Search for the cell housing the specified text and yield its [X, Y] center coordinate. 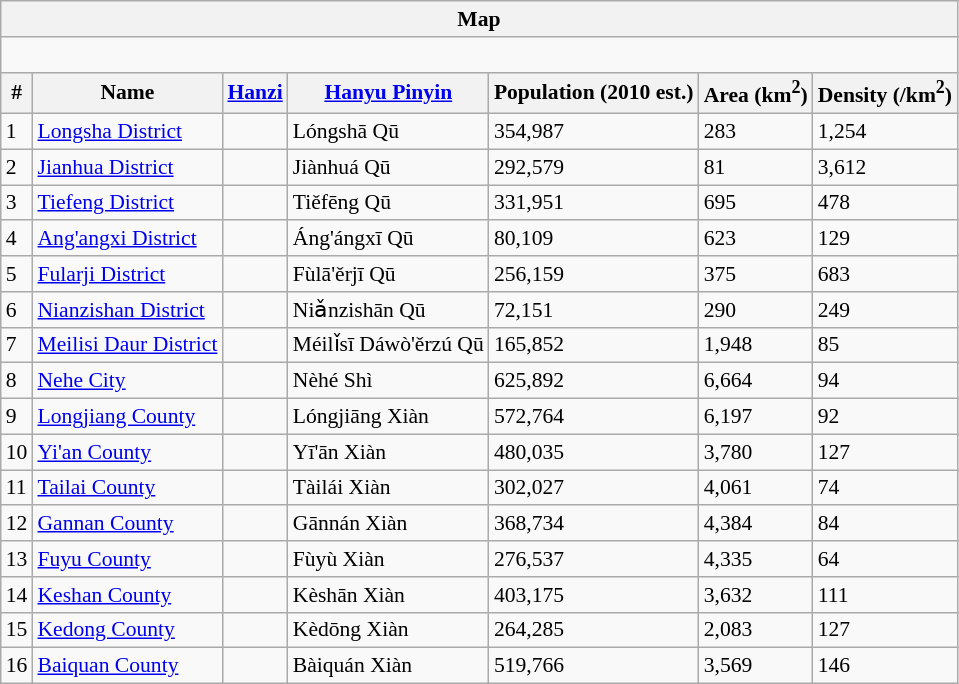
Kèshān Xiàn [388, 595]
375 [756, 274]
84 [885, 524]
403,175 [594, 595]
111 [885, 595]
4,335 [756, 559]
Tàilái Xiàn [388, 488]
11 [17, 488]
264,285 [594, 630]
4 [17, 239]
Name [127, 92]
Yi'an County [127, 452]
Baiquan County [127, 666]
74 [885, 488]
3,569 [756, 666]
Jianhua District [127, 167]
Fùlā'ěrjī Qū [388, 274]
8 [17, 381]
80,109 [594, 239]
Gannan County [127, 524]
519,766 [594, 666]
292,579 [594, 167]
Nèhé Shì [388, 381]
Kedong County [127, 630]
572,764 [594, 417]
5 [17, 274]
Population (2010 est.) [594, 92]
Meilisi Daur District [127, 345]
290 [756, 310]
64 [885, 559]
302,027 [594, 488]
2 [17, 167]
625,892 [594, 381]
683 [885, 274]
Kèdōng Xiàn [388, 630]
2,083 [756, 630]
3 [17, 203]
Tiefeng District [127, 203]
3,612 [885, 167]
1,948 [756, 345]
# [17, 92]
6 [17, 310]
7 [17, 345]
Longsha District [127, 132]
249 [885, 310]
14 [17, 595]
Longjiang County [127, 417]
Ang'angxi District [127, 239]
12 [17, 524]
3,632 [756, 595]
4,061 [756, 488]
Density (/km2) [885, 92]
Hanzi [254, 92]
Nehe City [127, 381]
Lóngshā Qū [388, 132]
165,852 [594, 345]
Gānnán Xiàn [388, 524]
Lóngjiāng Xiàn [388, 417]
15 [17, 630]
Méilǐsī Dáwò'ěrzú Qū [388, 345]
Keshan County [127, 595]
368,734 [594, 524]
331,951 [594, 203]
Tailai County [127, 488]
94 [885, 381]
3,780 [756, 452]
16 [17, 666]
480,035 [594, 452]
Bàiquán Xiàn [388, 666]
256,159 [594, 274]
129 [885, 239]
9 [17, 417]
146 [885, 666]
72,151 [594, 310]
Yī'ān Xiàn [388, 452]
13 [17, 559]
85 [885, 345]
4,384 [756, 524]
Jiànhuá Qū [388, 167]
Map [479, 19]
283 [756, 132]
92 [885, 417]
10 [17, 452]
Fuyu County [127, 559]
6,664 [756, 381]
Tiěfēng Qū [388, 203]
Áng'ángxī Qū [388, 239]
478 [885, 203]
6,197 [756, 417]
1 [17, 132]
623 [756, 239]
695 [756, 203]
Area (km2) [756, 92]
Fularji District [127, 274]
Hanyu Pinyin [388, 92]
276,537 [594, 559]
Fùyù Xiàn [388, 559]
Nianzishan District [127, 310]
1,254 [885, 132]
354,987 [594, 132]
Niǎnzishān Qū [388, 310]
81 [756, 167]
